Pinpoint the cell where the given text exists, returning its (x, y) midpoint coordinate. 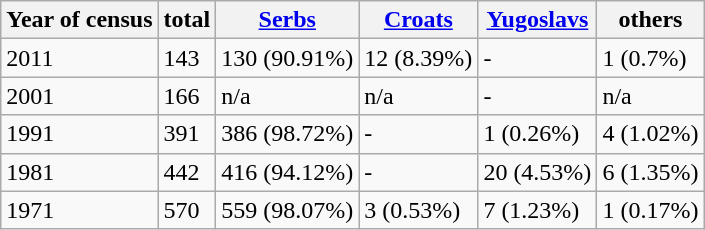
Croats (418, 20)
442 (187, 172)
7 (1.23%) (538, 210)
2001 (80, 96)
3 (0.53%) (418, 210)
391 (187, 134)
143 (187, 58)
total (187, 20)
Yugoslavs (538, 20)
12 (8.39%) (418, 58)
166 (187, 96)
20 (4.53%) (538, 172)
559 (98.07%) (288, 210)
1991 (80, 134)
1981 (80, 172)
2011 (80, 58)
570 (187, 210)
130 (90.91%) (288, 58)
1 (0.26%) (538, 134)
1971 (80, 210)
416 (94.12%) (288, 172)
1 (0.7%) (650, 58)
Year of census (80, 20)
386 (98.72%) (288, 134)
4 (1.02%) (650, 134)
6 (1.35%) (650, 172)
others (650, 20)
Serbs (288, 20)
1 (0.17%) (650, 210)
